Provide the [x, y] coordinate of the cell's center where the given text is located.  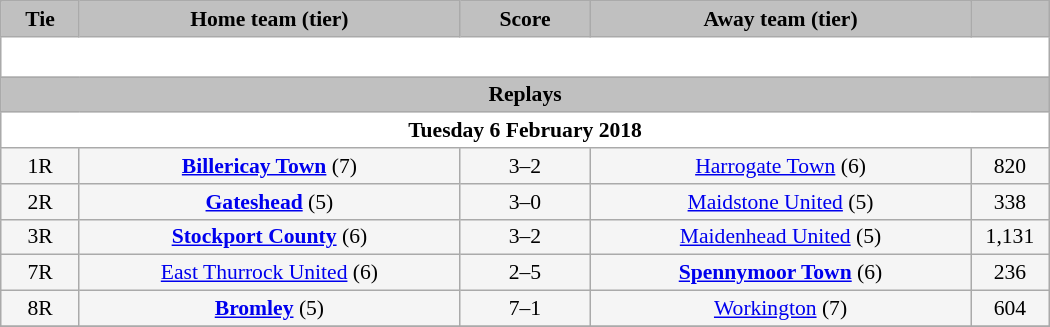
7–1 [524, 309]
236 [1010, 273]
3R [40, 237]
Stockport County (6) [269, 237]
8R [40, 309]
338 [1010, 202]
Tie [40, 19]
Maidstone United (5) [781, 202]
Home team (tier) [269, 19]
Tuesday 6 February 2018 [525, 131]
820 [1010, 166]
Harrogate Town (6) [781, 166]
Gateshead (5) [269, 202]
Spennymoor Town (6) [781, 273]
Billericay Town (7) [269, 166]
2R [40, 202]
Bromley (5) [269, 309]
East Thurrock United (6) [269, 273]
3–0 [524, 202]
Away team (tier) [781, 19]
Score [524, 19]
1R [40, 166]
604 [1010, 309]
Maidenhead United (5) [781, 237]
7R [40, 273]
1,131 [1010, 237]
Workington (7) [781, 309]
Replays [525, 95]
2–5 [524, 273]
